Search for the cell housing the specified text and yield its [X, Y] center coordinate. 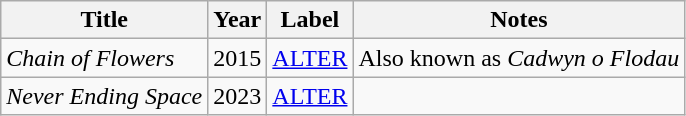
Year [238, 20]
Also known as Cadwyn o Flodau [519, 58]
2023 [238, 96]
Chain of Flowers [104, 58]
Title [104, 20]
Never Ending Space [104, 96]
Label [310, 20]
2015 [238, 58]
Notes [519, 20]
